Return the [X, Y] coordinate for the center point of the cell that contains the specified text.  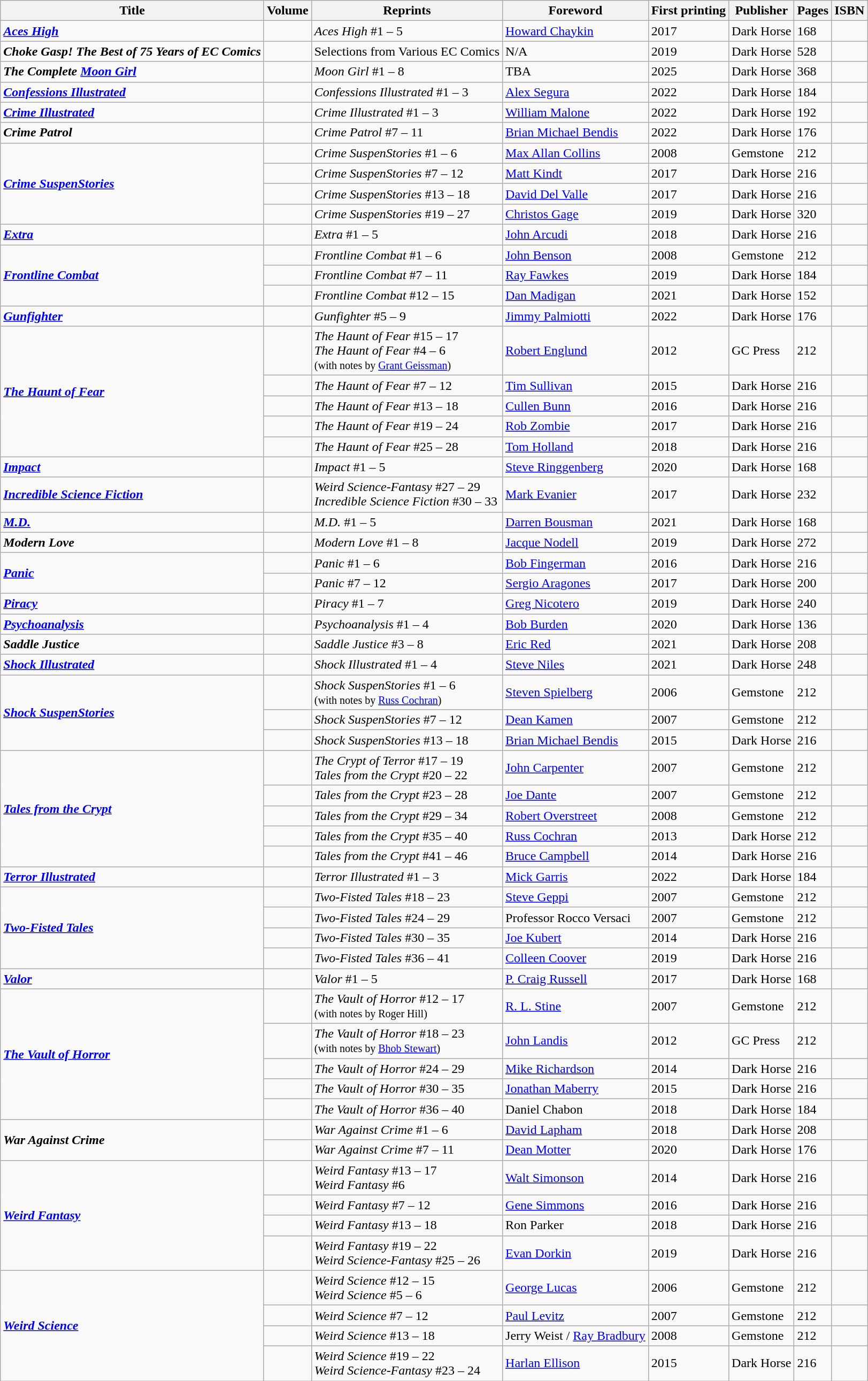
Jimmy Palmiotti [575, 316]
Crime Illustrated [133, 112]
368 [813, 72]
David Lapham [575, 1130]
Russ Cochran [575, 836]
Piracy #1 – 7 [406, 603]
Confessions Illustrated #1 – 3 [406, 92]
232 [813, 494]
Jerry Weist / Ray Bradbury [575, 1336]
The Haunt of Fear [133, 392]
TBA [575, 72]
Weird Science #19 – 22 Weird Science-Fantasy #23 – 24 [406, 1363]
Weird Science #7 – 12 [406, 1315]
192 [813, 112]
Crime SuspenStories #1 – 6 [406, 153]
Crime Illustrated #1 – 3 [406, 112]
Robert Englund [575, 351]
Bob Fingerman [575, 563]
Max Allan Collins [575, 153]
Publisher [762, 11]
ISBN [849, 11]
Weird Science [133, 1325]
The Haunt of Fear #7 – 12 [406, 386]
Extra #1 – 5 [406, 234]
John Arcudi [575, 234]
John Landis [575, 1041]
Modern Love [133, 542]
Ron Parker [575, 1225]
2025 [688, 72]
Christos Gage [575, 214]
Rob Zombie [575, 426]
The Vault of Horror #24 – 29 [406, 1069]
Frontline Combat #1 – 6 [406, 255]
Mark Evanier [575, 494]
Title [133, 11]
Robert Overstreet [575, 816]
R. L. Stine [575, 1007]
Panic [133, 573]
War Against Crime #1 – 6 [406, 1130]
Dean Motter [575, 1150]
272 [813, 542]
Moon Girl #1 – 8 [406, 72]
Crime SuspenStories #13 – 18 [406, 194]
Aces High [133, 31]
Gunfighter #5 – 9 [406, 316]
Valor [133, 978]
Joe Dante [575, 795]
Incredible Science Fiction [133, 494]
Tales from the Crypt [133, 809]
Tim Sullivan [575, 386]
Steve Ringgenberg [575, 467]
Weird Science #13 – 18 [406, 1336]
Two-Fisted Tales #24 – 29 [406, 917]
Weird Science #12 – 15Weird Science #5 – 6 [406, 1288]
Crime SuspenStories #19 – 27 [406, 214]
Two-Fisted Tales [133, 927]
Tom Holland [575, 447]
Professor Rocco Versaci [575, 917]
Foreword [575, 11]
Piracy [133, 603]
Shock SuspenStories #1 – 6(with notes by Russ Cochran) [406, 692]
M.D. #1 – 5 [406, 522]
200 [813, 583]
John Carpenter [575, 768]
Gene Simmons [575, 1205]
Steve Niles [575, 665]
Eric Red [575, 645]
Tales from the Crypt #29 – 34 [406, 816]
Impact [133, 467]
Choke Gasp! The Best of 75 Years of EC Comics [133, 51]
Tales from the Crypt #41 – 46 [406, 856]
Shock SuspenStories [133, 712]
Gunfighter [133, 316]
Dan Madigan [575, 296]
Weird Fantasy #13 – 17Weird Fantasy #6 [406, 1178]
Alex Segura [575, 92]
Crime SuspenStories #7 – 12 [406, 173]
Jonathan Maberry [575, 1089]
Joe Kubert [575, 938]
Weird Fantasy #19 – 22 Weird Science-Fantasy #25 – 26 [406, 1253]
Steven Spielberg [575, 692]
Colleen Coover [575, 958]
Bob Burden [575, 624]
Two-Fisted Tales #30 – 35 [406, 938]
The Crypt of Terror #17 – 19Tales from the Crypt #20 – 22 [406, 768]
John Benson [575, 255]
Shock SuspenStories #7 – 12 [406, 720]
War Against Crime [133, 1140]
Shock Illustrated #1 – 4 [406, 665]
Psychoanalysis #1 – 4 [406, 624]
528 [813, 51]
Ray Fawkes [575, 275]
Frontline Combat [133, 275]
Pages [813, 11]
Selections from Various EC Comics [406, 51]
Weird Fantasy #7 – 12 [406, 1205]
The Haunt of Fear #15 – 17The Haunt of Fear #4 – 6(with notes by Grant Geissman) [406, 351]
Paul Levitz [575, 1315]
Cullen Bunn [575, 406]
N/A [575, 51]
Daniel Chabon [575, 1109]
Jacque Nodell [575, 542]
Mike Richardson [575, 1069]
Mick Garris [575, 877]
Crime SuspenStories [133, 183]
Saddle Justice [133, 645]
Crime Patrol #7 – 11 [406, 133]
Harlan Ellison [575, 1363]
Weird Fantasy [133, 1215]
Frontline Combat #7 – 11 [406, 275]
Steve Geppi [575, 897]
Greg Nicotero [575, 603]
Walt Simonson [575, 1178]
152 [813, 296]
136 [813, 624]
War Against Crime #7 – 11 [406, 1150]
Weird Fantasy #13 – 18 [406, 1225]
Howard Chaykin [575, 31]
Bruce Campbell [575, 856]
Extra [133, 234]
The Haunt of Fear #25 – 28 [406, 447]
Shock SuspenStories #13 – 18 [406, 740]
The Vault of Horror [133, 1054]
Modern Love #1 – 8 [406, 542]
David Del Valle [575, 194]
Dean Kamen [575, 720]
The Haunt of Fear #13 – 18 [406, 406]
Two-Fisted Tales #18 – 23 [406, 897]
The Complete Moon Girl [133, 72]
Terror Illustrated [133, 877]
Shock Illustrated [133, 665]
P. Craig Russell [575, 978]
First printing [688, 11]
Saddle Justice #3 – 8 [406, 645]
320 [813, 214]
The Vault of Horror #36 – 40 [406, 1109]
Aces High #1 – 5 [406, 31]
M.D. [133, 522]
George Lucas [575, 1288]
Darren Bousman [575, 522]
The Vault of Horror #30 – 35 [406, 1089]
Sergio Aragones [575, 583]
240 [813, 603]
Tales from the Crypt #35 – 40 [406, 836]
Psychoanalysis [133, 624]
Panic #7 – 12 [406, 583]
Volume [288, 11]
The Vault of Horror #18 – 23(with notes by Bhob Stewart) [406, 1041]
248 [813, 665]
Terror Illustrated #1 – 3 [406, 877]
Impact #1 – 5 [406, 467]
The Vault of Horror #12 – 17(with notes by Roger Hill) [406, 1007]
Frontline Combat #12 – 15 [406, 296]
Two-Fisted Tales #36 – 41 [406, 958]
William Malone [575, 112]
Reprints [406, 11]
Crime Patrol [133, 133]
Confessions Illustrated [133, 92]
2013 [688, 836]
Matt Kindt [575, 173]
Tales from the Crypt #23 – 28 [406, 795]
Panic #1 – 6 [406, 563]
Evan Dorkin [575, 1253]
The Haunt of Fear #19 – 24 [406, 426]
Valor #1 – 5 [406, 978]
Weird Science-Fantasy #27 – 29Incredible Science Fiction #30 – 33 [406, 494]
